Determine the [X, Y] coordinate at the center of the cell enclosing the given text.  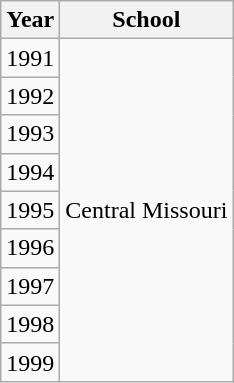
1997 [30, 286]
1996 [30, 248]
1998 [30, 324]
Central Missouri [146, 210]
1992 [30, 96]
Year [30, 20]
1999 [30, 362]
1995 [30, 210]
1991 [30, 58]
1993 [30, 134]
1994 [30, 172]
School [146, 20]
